Extract the (X, Y) coordinate from the center of the cell holding the provided text.  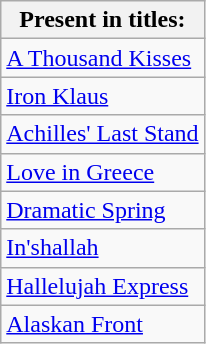
Present in titles: (102, 20)
Alaskan Front (102, 324)
Hallelujah Express (102, 286)
Iron Klaus (102, 96)
Love in Greece (102, 172)
A Thousand Kisses (102, 58)
Achilles' Last Stand (102, 134)
In'shallah (102, 248)
Dramatic Spring (102, 210)
